Return [X, Y] of the center of cell containing provided text 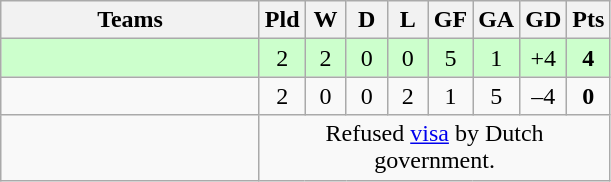
GF [450, 20]
GA [496, 20]
D [366, 20]
W [326, 20]
GD [544, 20]
Pld [282, 20]
L [408, 20]
Teams [130, 20]
–4 [544, 96]
Refused visa by Dutch government. [434, 148]
Pts [588, 20]
4 [588, 58]
+4 [544, 58]
